Capture the cell that displays the provided text and extract its (X, Y) central coordinate. 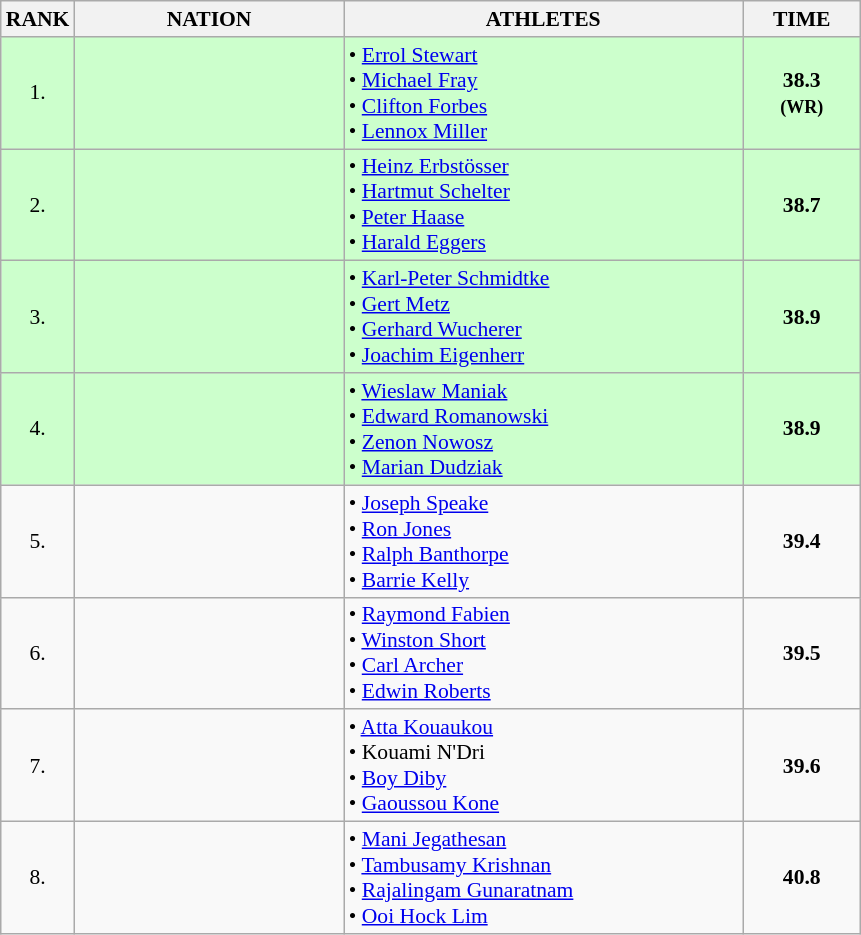
• Karl-Peter Schmidtke• Gert Metz• Gerhard Wucherer• Joachim Eigenherr (544, 317)
TIME (802, 19)
5. (38, 541)
ATHLETES (544, 19)
6. (38, 653)
7. (38, 766)
• Mani Jegathesan• Tambusamy Krishnan• Rajalingam Gunaratnam• Ooi Hock Lim (544, 878)
NATION (208, 19)
8. (38, 878)
1. (38, 93)
• Heinz Erbstösser• Hartmut Schelter• Peter Haase• Harald Eggers (544, 205)
39.5 (802, 653)
• Wieslaw Maniak• Edward Romanowski• Zenon Nowosz• Marian Dudziak (544, 429)
38.7 (802, 205)
3. (38, 317)
4. (38, 429)
• Joseph Speake• Ron Jones• Ralph Banthorpe• Barrie Kelly (544, 541)
• Raymond Fabien• Winston Short• Carl Archer• Edwin Roberts (544, 653)
2. (38, 205)
RANK (38, 19)
40.8 (802, 878)
39.6 (802, 766)
38.3(WR) (802, 93)
• Errol Stewart• Michael Fray• Clifton Forbes• Lennox Miller (544, 93)
39.4 (802, 541)
• Atta Kouaukou• Kouami N'Dri• Boy Diby• Gaoussou Kone (544, 766)
